Search for the cell housing the specified text and yield its (X, Y) center coordinate. 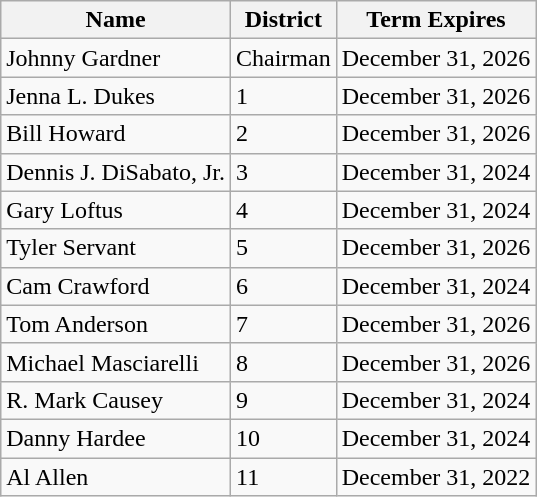
Term Expires (436, 20)
District (283, 20)
Johnny Gardner (116, 58)
6 (283, 286)
December 31, 2022 (436, 477)
Gary Loftus (116, 210)
9 (283, 400)
5 (283, 248)
Bill Howard (116, 134)
Jenna L. Dukes (116, 96)
R. Mark Causey (116, 400)
Dennis J. DiSabato, Jr. (116, 172)
8 (283, 362)
7 (283, 324)
Al Allen (116, 477)
2 (283, 134)
4 (283, 210)
Tom Anderson (116, 324)
1 (283, 96)
Tyler Servant (116, 248)
10 (283, 438)
11 (283, 477)
Chairman (283, 58)
Name (116, 20)
Danny Hardee (116, 438)
Cam Crawford (116, 286)
Michael Masciarelli (116, 362)
3 (283, 172)
